Return the (X, Y) coordinate for the center point of the cell that contains the specified text.  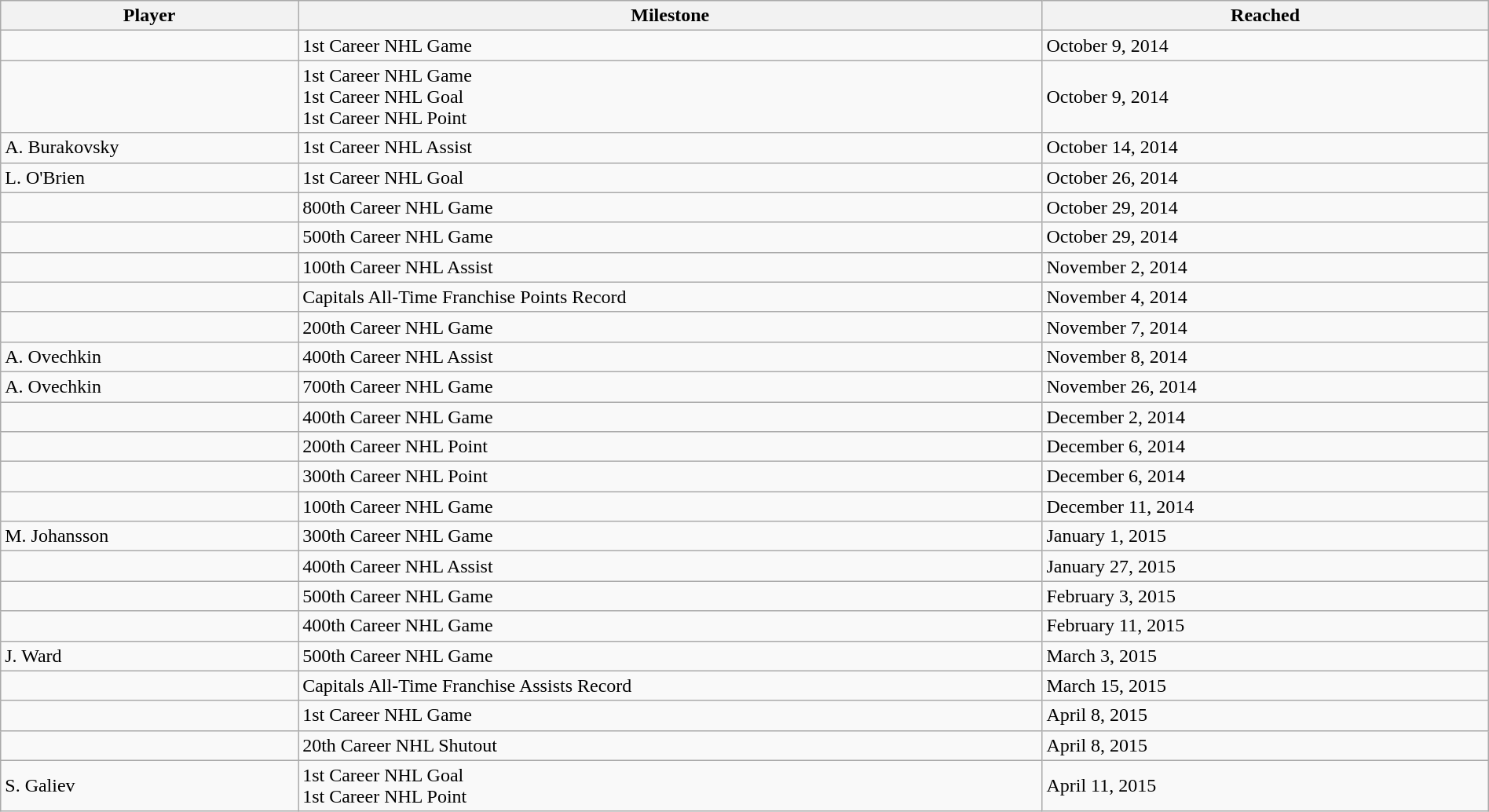
February 11, 2015 (1265, 626)
October 26, 2014 (1265, 177)
November 4, 2014 (1265, 297)
1st Career NHL Goal (671, 177)
November 8, 2014 (1265, 357)
1st Career NHL Assist (671, 148)
100th Career NHL Game (671, 507)
April 11, 2015 (1265, 785)
January 1, 2015 (1265, 536)
October 14, 2014 (1265, 148)
Capitals All-Time Franchise Assists Record (671, 686)
January 27, 2015 (1265, 566)
March 3, 2015 (1265, 656)
300th Career NHL Game (671, 536)
M. Johansson (149, 536)
300th Career NHL Point (671, 477)
700th Career NHL Game (671, 386)
20th Career NHL Shutout (671, 745)
Milestone (671, 16)
1st Career NHL Goal1st Career NHL Point (671, 785)
Capitals All-Time Franchise Points Record (671, 297)
A. Burakovsky (149, 148)
100th Career NHL Assist (671, 267)
S. Galiev (149, 785)
J. Ward (149, 656)
December 2, 2014 (1265, 417)
February 3, 2015 (1265, 596)
December 11, 2014 (1265, 507)
800th Career NHL Game (671, 207)
November 2, 2014 (1265, 267)
200th Career NHL Game (671, 327)
November 7, 2014 (1265, 327)
Player (149, 16)
March 15, 2015 (1265, 686)
November 26, 2014 (1265, 386)
200th Career NHL Point (671, 447)
1st Career NHL Game1st Career NHL Goal1st Career NHL Point (671, 97)
Reached (1265, 16)
L. O'Brien (149, 177)
